Extract the (x, y) coordinate from the center of the cell holding the provided text.  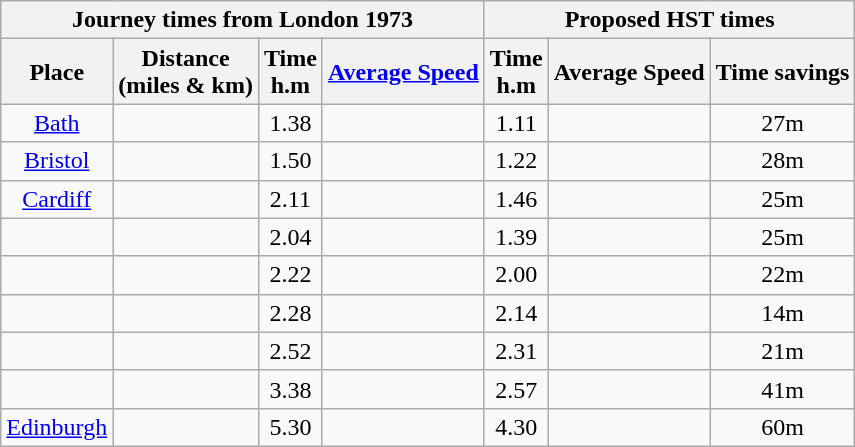
4.30 (516, 427)
60m (782, 427)
22m (782, 275)
Bristol (57, 161)
14m (782, 313)
2.28 (290, 313)
2.11 (290, 199)
Journey times from London 1973 (243, 20)
3.38 (290, 389)
27m (782, 123)
2.04 (290, 237)
2.22 (290, 275)
1.39 (516, 237)
2.52 (290, 351)
41m (782, 389)
Distance (miles & km) (186, 72)
Edinburgh (57, 427)
Time savings (782, 72)
1.50 (290, 161)
2.57 (516, 389)
Proposed HST times (670, 20)
Cardiff (57, 199)
1.22 (516, 161)
1.11 (516, 123)
Bath (57, 123)
1.38 (290, 123)
21m (782, 351)
2.31 (516, 351)
2.14 (516, 313)
28m (782, 161)
5.30 (290, 427)
2.00 (516, 275)
Place (57, 72)
1.46 (516, 199)
